For the text-containing cell, return its midpoint in (X, Y) coordinate format. 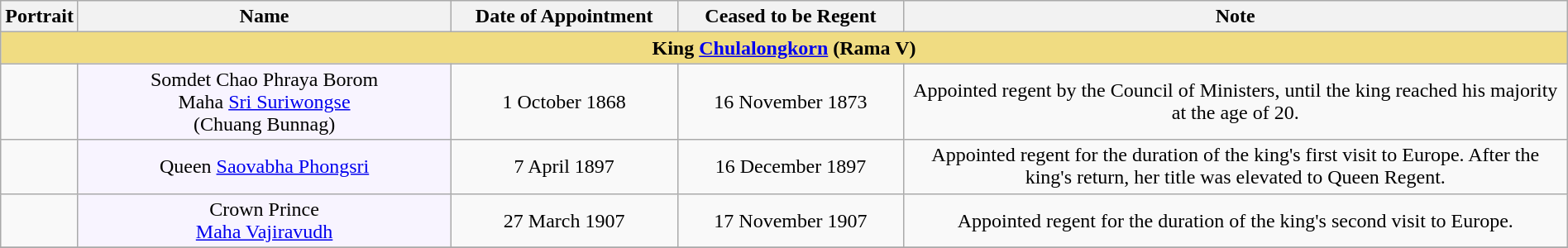
Appointed regent by the Council of Ministers, until the king reached his majority at the age of 20. (1236, 102)
Somdet Chao Phraya BoromMaha Sri Suriwongse(Chuang Bunnag) (264, 102)
Appointed regent for the duration of the king's first visit to Europe. After the king's return, her title was elevated to Queen Regent. (1236, 167)
Date of Appointment (564, 17)
Crown PrinceMaha Vajiravudh (264, 220)
1 October 1868 (564, 102)
17 November 1907 (791, 220)
Portrait (40, 17)
King Chulalongkorn (Rama V) (784, 48)
Appointed regent for the duration of the king's second visit to Europe. (1236, 220)
16 November 1873 (791, 102)
Queen Saovabha Phongsri (264, 167)
27 March 1907 (564, 220)
16 December 1897 (791, 167)
7 April 1897 (564, 167)
Ceased to be Regent (791, 17)
Note (1236, 17)
Name (264, 17)
